From the cell containing the given text, extract its center point as [x, y] coordinate. 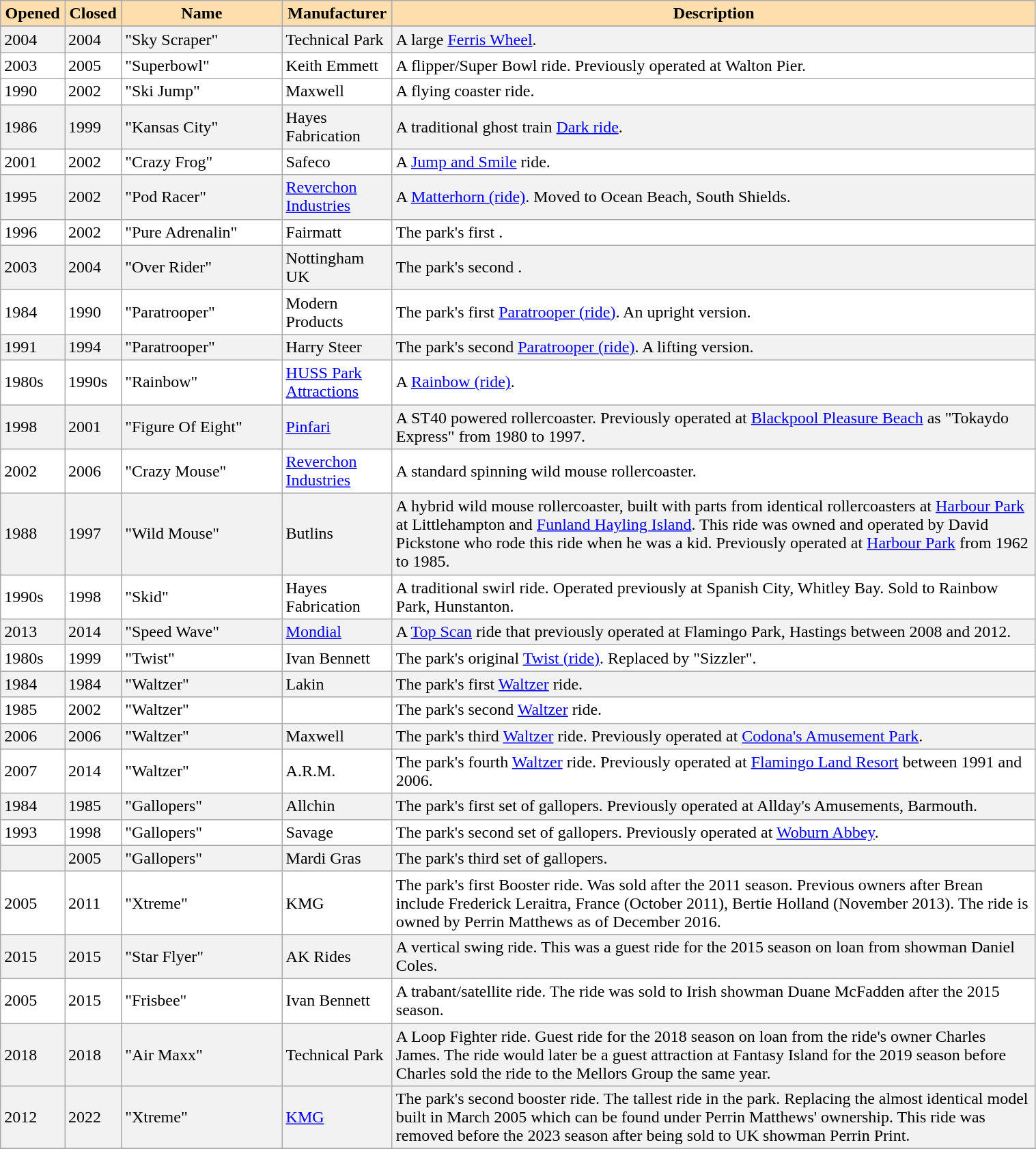
A Rainbow (ride). [714, 382]
HUSS Park Attractions [337, 382]
A large Ferris Wheel. [714, 40]
"Skid" [202, 597]
"Figure Of Eight" [202, 426]
The park's third set of gallopers. [714, 858]
A Matterhorn (ride). Moved to Ocean Beach, South Shields. [714, 197]
A flying coaster ride. [714, 91]
The park's second set of gallopers. Previously operated at Woburn Abbey. [714, 832]
The park's third Waltzer ride. Previously operated at Codona's Amusement Park. [714, 736]
"Frisbee" [202, 1001]
1993 [33, 832]
"Twist" [202, 658]
The park's second Waltzer ride. [714, 710]
Description [714, 14]
"Pod Racer" [202, 197]
1996 [33, 232]
2022 [93, 1118]
Nottingham UK [337, 268]
"Rainbow" [202, 382]
"Crazy Mouse" [202, 471]
"Superbowl" [202, 66]
"Air Maxx" [202, 1054]
The park's second Paratrooper (ride). A lifting version. [714, 347]
The park's first Paratrooper (ride). An upright version. [714, 311]
Manufacturer [337, 14]
The park's second . [714, 268]
Closed [93, 14]
A flipper/Super Bowl ride. Previously operated at Walton Pier. [714, 66]
Harry Steer [337, 347]
Safeco [337, 162]
1994 [93, 347]
A Top Scan ride that previously operated at Flamingo Park, Hastings between 2008 and 2012. [714, 632]
1991 [33, 347]
"Ski Jump" [202, 91]
1997 [93, 534]
"Crazy Frog" [202, 162]
Name [202, 14]
"Wild Mouse" [202, 534]
Fairmatt [337, 232]
2013 [33, 632]
The park's original Twist (ride). Replaced by "Sizzler". [714, 658]
A traditional swirl ride. Operated previously at Spanish City, Whitley Bay. Sold to Rainbow Park, Hunstanton. [714, 597]
A ST40 powered rollercoaster. Previously operated at Blackpool Pleasure Beach as "Tokaydo Express" from 1980 to 1997. [714, 426]
1995 [33, 197]
Pinfari [337, 426]
The park's first set of gallopers. Previously operated at Allday's Amusements, Barmouth. [714, 806]
Lakin [337, 684]
A trabant/satellite ride. The ride was sold to Irish showman Duane McFadden after the 2015 season. [714, 1001]
Savage [337, 832]
2011 [93, 903]
A Jump and Smile ride. [714, 162]
Mondial [337, 632]
The park's first . [714, 232]
1986 [33, 127]
AK Rides [337, 956]
Modern Products [337, 311]
Opened [33, 14]
"Pure Adrenalin" [202, 232]
"Over Rider" [202, 268]
2007 [33, 771]
A vertical swing ride. This was a guest ride for the 2015 season on loan from showman Daniel Coles. [714, 956]
"Speed Wave" [202, 632]
A standard spinning wild mouse rollercoaster. [714, 471]
2012 [33, 1118]
A.R.M. [337, 771]
"Kansas City" [202, 127]
Mardi Gras [337, 858]
"Star Flyer" [202, 956]
The park's fourth Waltzer ride. Previously operated at Flamingo Land Resort between 1991 and 2006. [714, 771]
Butlins [337, 534]
"Sky Scraper" [202, 40]
The park's first Waltzer ride. [714, 684]
A traditional ghost train Dark ride. [714, 127]
1988 [33, 534]
Allchin [337, 806]
Keith Emmett [337, 66]
